Provide the [x, y] coordinate of the cell's center where the given text is located.  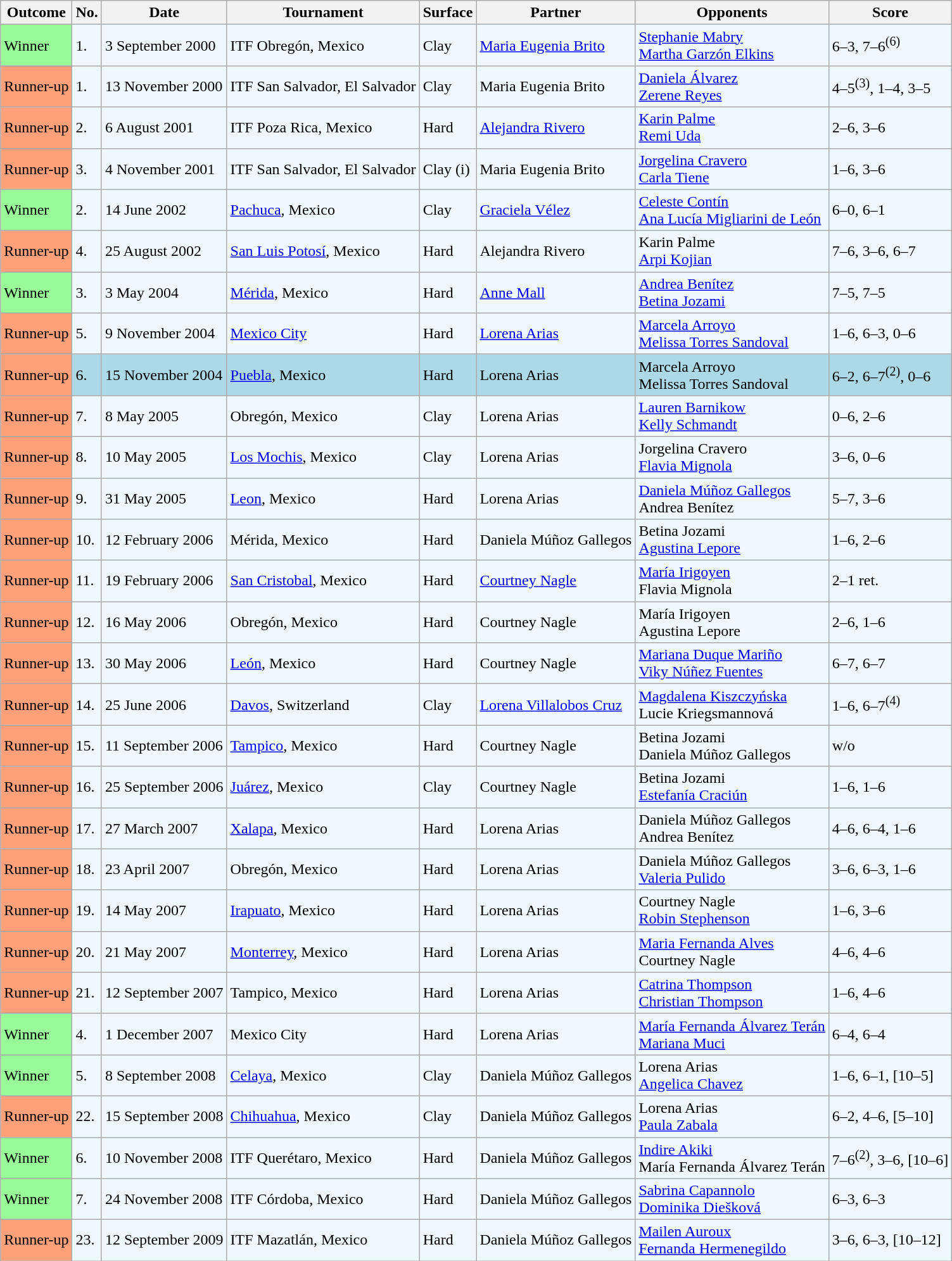
Surface [448, 13]
13 November 2000 [164, 86]
Irapuato, Mexico [323, 911]
Clay (i) [448, 168]
13. [87, 664]
1–6, 4–6 [890, 993]
Sabrina Capannolo Dominika Diešková [732, 1200]
María Irigoyen Agustina Lepore [732, 622]
3–6, 6–3, 1–6 [890, 869]
Andrea Benítez Betina Jozami [732, 293]
11. [87, 581]
Jorgelina Cravero Flavia Mignola [732, 457]
12 September 2009 [164, 1240]
Karin Palme Remi Uda [732, 128]
15 November 2004 [164, 375]
25 August 2002 [164, 251]
Karin Palme Arpi Kojian [732, 251]
16 May 2006 [164, 622]
3 May 2004 [164, 293]
12 September 2007 [164, 993]
19. [87, 911]
Courtney Nagle Robin Stephenson [732, 911]
Puebla, Mexico [323, 375]
Score [890, 13]
No. [87, 13]
San Cristobal, Mexico [323, 581]
8 September 2008 [164, 1075]
Lorena Arias Angelica Chavez [732, 1075]
22. [87, 1116]
María Irigoyen Flavia Mignola [732, 581]
Daniela Álvarez Zerene Reyes [732, 86]
Davos, Switzerland [323, 704]
Lauren Barnikow Kelly Schmandt [732, 415]
Lorena Arias Paula Zabala [732, 1116]
4–6, 4–6 [890, 951]
31 May 2005 [164, 498]
4 November 2001 [164, 168]
Pachuca, Mexico [323, 210]
León, Mexico [323, 664]
1–6, 6–1, [10–5] [890, 1075]
San Luis Potosí, Mexico [323, 251]
21. [87, 993]
25 June 2006 [164, 704]
Daniela Múñoz Gallegos Valeria Pulido [732, 869]
Outcome [37, 13]
Mailen Auroux Fernanda Hermenegildo [732, 1240]
Stephanie Mabry Martha Garzón Elkins [732, 46]
1–6, 6–7(4) [890, 704]
3–6, 0–6 [890, 457]
14 June 2002 [164, 210]
8 May 2005 [164, 415]
17. [87, 828]
12 February 2006 [164, 540]
14 May 2007 [164, 911]
w/o [890, 746]
6–7, 6–7 [890, 664]
Partner [556, 13]
ITF Córdoba, Mexico [323, 1200]
7–6(2), 3–6, [10–6] [890, 1158]
0–6, 2–6 [890, 415]
5–7, 3–6 [890, 498]
6–0, 6–1 [890, 210]
Graciela Vélez [556, 210]
Jorgelina Cravero Carla Tiene [732, 168]
Celeste Contín Ana Lucía Migliarini de León [732, 210]
4–6, 6–4, 1–6 [890, 828]
ITF Mazatlán, Mexico [323, 1240]
16. [87, 787]
2–6, 1–6 [890, 622]
Betina Jozami Daniela Múñoz Gallegos [732, 746]
11 September 2006 [164, 746]
Catrina Thompson Christian Thompson [732, 993]
Indire Akiki María Fernanda Álvarez Terán [732, 1158]
15. [87, 746]
ITF Poza Rica, Mexico [323, 128]
18. [87, 869]
4–5(3), 1–4, 3–5 [890, 86]
1–6, 2–6 [890, 540]
9. [87, 498]
6–3, 6–3 [890, 1200]
1 December 2007 [164, 1034]
Mariana Duque Mariño Viky Núñez Fuentes [732, 664]
Celaya, Mexico [323, 1075]
15 September 2008 [164, 1116]
2–6, 3–6 [890, 128]
6–2, 6–7(2), 0–6 [890, 375]
6 August 2001 [164, 128]
Lorena Villalobos Cruz [556, 704]
21 May 2007 [164, 951]
Juárez, Mexico [323, 787]
María Fernanda Álvarez Terán Mariana Muci [732, 1034]
10 May 2005 [164, 457]
12. [87, 622]
Tournament [323, 13]
10. [87, 540]
24 November 2008 [164, 1200]
14. [87, 704]
Monterrey, Mexico [323, 951]
6–4, 6–4 [890, 1034]
10 November 2008 [164, 1158]
1–6, 6–3, 0–6 [890, 333]
Opponents [732, 13]
Chihuahua, Mexico [323, 1116]
23. [87, 1240]
Anne Mall [556, 293]
30 May 2006 [164, 664]
Date [164, 13]
Maria Fernanda Alves Courtney Nagle [732, 951]
ITF Querétaro, Mexico [323, 1158]
3 September 2000 [164, 46]
Betina Jozami Agustina Lepore [732, 540]
3–6, 6–3, [10–12] [890, 1240]
1–6, 1–6 [890, 787]
6–2, 4–6, [5–10] [890, 1116]
7–6, 3–6, 6–7 [890, 251]
20. [87, 951]
Leon, Mexico [323, 498]
Magdalena Kiszczyńska Lucie Kriegsmannová [732, 704]
8. [87, 457]
7–5, 7–5 [890, 293]
Betina Jozami Estefanía Craciún [732, 787]
Xalapa, Mexico [323, 828]
25 September 2006 [164, 787]
9 November 2004 [164, 333]
ITF Obregón, Mexico [323, 46]
19 February 2006 [164, 581]
Los Mochis, Mexico [323, 457]
2–1 ret. [890, 581]
23 April 2007 [164, 869]
27 March 2007 [164, 828]
6–3, 7–6(6) [890, 46]
